Capture the cell that displays the provided text and extract its (X, Y) central coordinate. 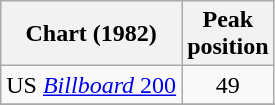
49 (228, 85)
US Billboard 200 (92, 85)
Peakposition (228, 34)
Chart (1982) (92, 34)
